Find where the given text appears and provide that cell's center as [X, Y] coordinate. 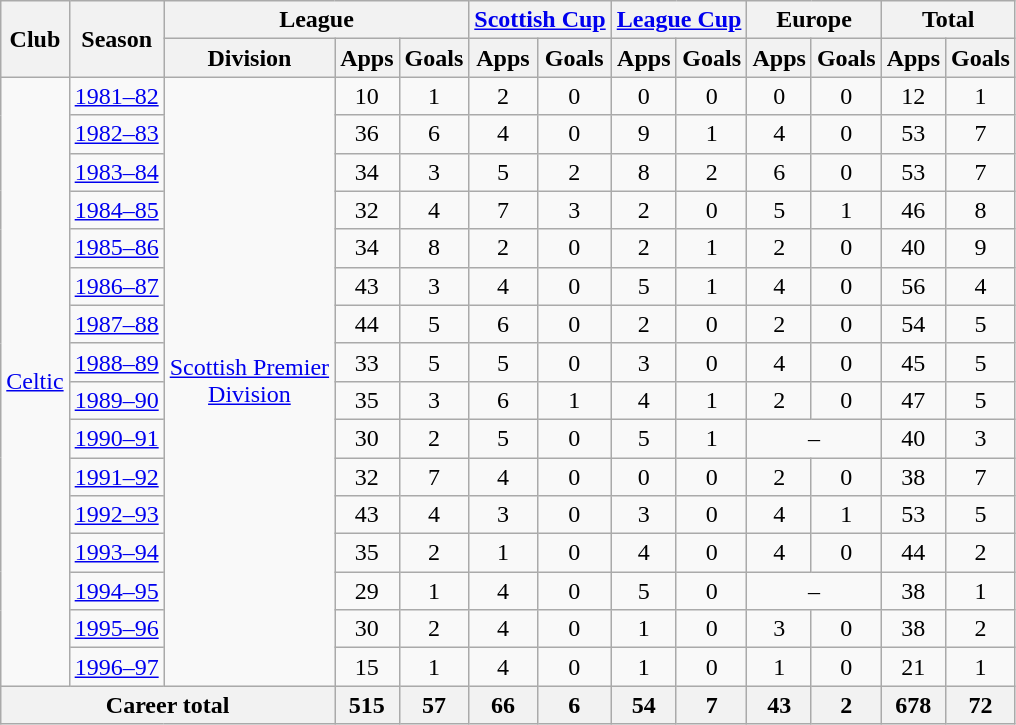
League Cup [679, 20]
1992–93 [116, 515]
66 [503, 705]
45 [913, 362]
1993–94 [116, 553]
Celtic [35, 382]
29 [367, 591]
56 [913, 286]
72 [981, 705]
1996–97 [116, 667]
57 [434, 705]
1995–96 [116, 629]
1991–92 [116, 477]
Career total [168, 705]
1988–89 [116, 362]
Club [35, 39]
515 [367, 705]
Season [116, 39]
21 [913, 667]
1983–84 [116, 172]
46 [913, 210]
36 [367, 134]
1981–82 [116, 96]
Division [249, 58]
1986–87 [116, 286]
1984–85 [116, 210]
1990–91 [116, 438]
47 [913, 400]
1982–83 [116, 134]
1989–90 [116, 400]
Europe [814, 20]
15 [367, 667]
League [316, 20]
1994–95 [116, 591]
678 [913, 705]
Scottish PremierDivision [249, 382]
12 [913, 96]
Total [948, 20]
1987–88 [116, 324]
1985–86 [116, 248]
33 [367, 362]
Scottish Cup [540, 20]
10 [367, 96]
